Scan for the cell matching the given text and deliver its (x, y) coordinate at center. 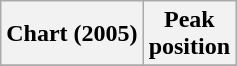
Chart (2005) (72, 34)
Peakposition (189, 34)
